Search for the cell housing the specified text and yield its [X, Y] center coordinate. 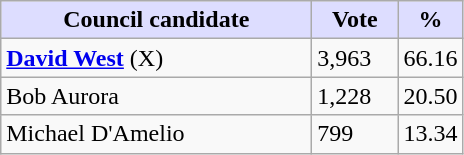
Bob Aurora [156, 96]
3,963 [355, 58]
David West (X) [156, 58]
Michael D'Amelio [156, 134]
% [430, 20]
Council candidate [156, 20]
Vote [355, 20]
20.50 [430, 96]
66.16 [430, 58]
799 [355, 134]
1,228 [355, 96]
13.34 [430, 134]
